Provide the (x, y) coordinate of the cell's center where the given text is located.  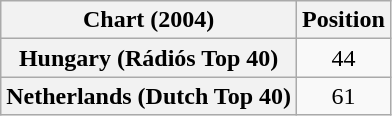
61 (344, 96)
44 (344, 58)
Position (344, 20)
Chart (2004) (149, 20)
Netherlands (Dutch Top 40) (149, 96)
Hungary (Rádiós Top 40) (149, 58)
